Pinpoint the cell where the given text exists, returning its [X, Y] midpoint coordinate. 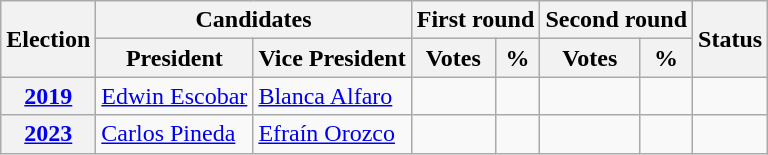
Carlos Pineda [174, 134]
2023 [48, 134]
President [174, 58]
Election [48, 39]
Second round [616, 20]
Status [730, 39]
Efraín Orozco [332, 134]
First round [476, 20]
2019 [48, 96]
Candidates [254, 20]
Edwin Escobar [174, 96]
Vice President [332, 58]
Blanca Alfaro [332, 96]
